Find where the given text appears and provide that cell's center as (X, Y) coordinate. 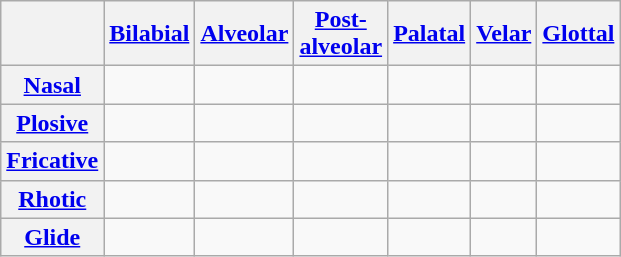
Glide (52, 237)
Alveolar (244, 34)
Fricative (52, 161)
Plosive (52, 123)
Nasal (52, 85)
Bilabial (150, 34)
Glottal (578, 34)
Post-alveolar (341, 34)
Velar (504, 34)
Palatal (430, 34)
Rhotic (52, 199)
